Return (X, Y) of the center of cell containing provided text 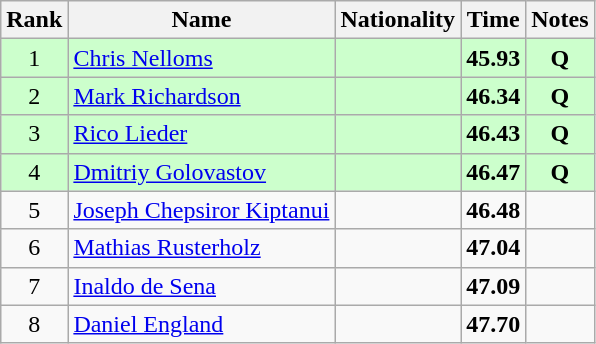
47.70 (494, 324)
46.43 (494, 134)
Inaldo de Sena (202, 286)
2 (34, 96)
Time (494, 20)
46.34 (494, 96)
Daniel England (202, 324)
45.93 (494, 58)
1 (34, 58)
Dmitriy Golovastov (202, 172)
Name (202, 20)
Mathias Rusterholz (202, 248)
Joseph Chepsiror Kiptanui (202, 210)
5 (34, 210)
8 (34, 324)
Nationality (398, 20)
3 (34, 134)
4 (34, 172)
Notes (560, 20)
47.09 (494, 286)
6 (34, 248)
Rico Lieder (202, 134)
47.04 (494, 248)
46.47 (494, 172)
Chris Nelloms (202, 58)
7 (34, 286)
Rank (34, 20)
Mark Richardson (202, 96)
46.48 (494, 210)
